Capture the cell that displays the provided text and extract its [X, Y] central coordinate. 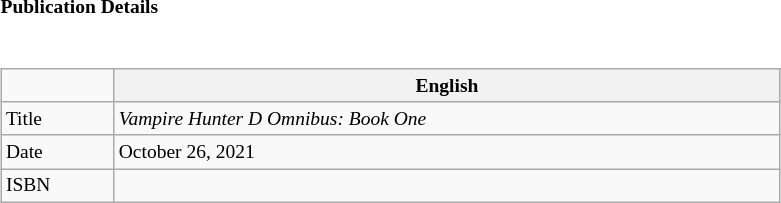
October 26, 2021 [447, 152]
Title [58, 118]
Date [58, 152]
Vampire Hunter D Omnibus: Book One [447, 118]
English [447, 86]
ISBN [58, 186]
